Provide the (X, Y) coordinate of the cell's center where the given text is located.  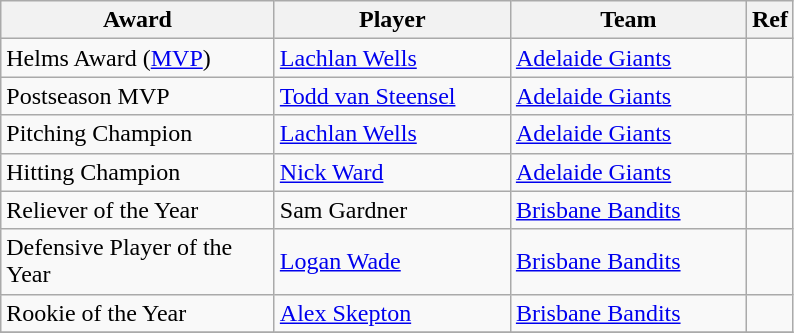
Ref (770, 20)
Logan Wade (392, 262)
Nick Ward (392, 172)
Reliever of the Year (138, 210)
Pitching Champion (138, 134)
Team (628, 20)
Hitting Champion (138, 172)
Award (138, 20)
Helms Award (MVP) (138, 58)
Defensive Player of the Year (138, 262)
Todd van Steensel (392, 96)
Player (392, 20)
Sam Gardner (392, 210)
Rookie of the Year (138, 313)
Postseason MVP (138, 96)
Alex Skepton (392, 313)
